From the cell containing the given text, extract its center point as [x, y] coordinate. 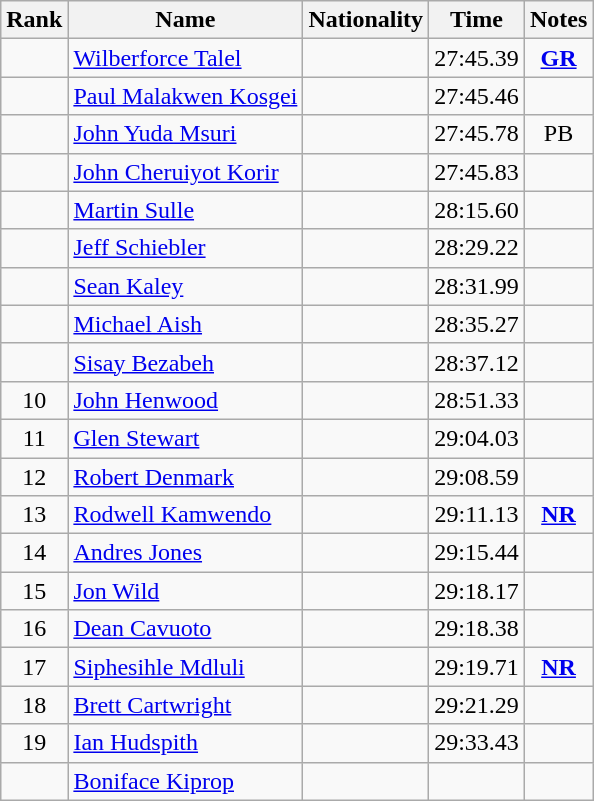
Nationality [366, 20]
Brett Cartwright [186, 705]
27:45.46 [477, 96]
29:18.38 [477, 629]
29:11.13 [477, 515]
28:29.22 [477, 248]
27:45.39 [477, 58]
29:18.17 [477, 591]
Notes [558, 20]
29:15.44 [477, 553]
14 [34, 553]
27:45.83 [477, 172]
GR [558, 58]
Wilberforce Talel [186, 58]
28:31.99 [477, 286]
John Yuda Msuri [186, 134]
Robert Denmark [186, 477]
Sean Kaley [186, 286]
28:51.33 [477, 400]
John Henwood [186, 400]
15 [34, 591]
29:04.03 [477, 438]
Dean Cavuoto [186, 629]
Ian Hudspith [186, 743]
Boniface Kiprop [186, 781]
11 [34, 438]
Rodwell Kamwendo [186, 515]
PB [558, 134]
Martin Sulle [186, 210]
Siphesihle Mdluli [186, 667]
Jeff Schiebler [186, 248]
13 [34, 515]
John Cheruiyot Korir [186, 172]
Sisay Bezabeh [186, 362]
Glen Stewart [186, 438]
Michael Aish [186, 324]
10 [34, 400]
18 [34, 705]
Andres Jones [186, 553]
29:21.29 [477, 705]
27:45.78 [477, 134]
Jon Wild [186, 591]
19 [34, 743]
Paul Malakwen Kosgei [186, 96]
17 [34, 667]
28:15.60 [477, 210]
29:08.59 [477, 477]
28:35.27 [477, 324]
28:37.12 [477, 362]
29:19.71 [477, 667]
16 [34, 629]
12 [34, 477]
Rank [34, 20]
Name [186, 20]
29:33.43 [477, 743]
Time [477, 20]
